Pinpoint the cell where the given text exists, returning its [X, Y] midpoint coordinate. 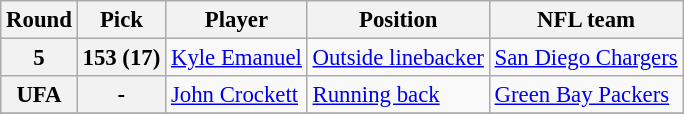
UFA [39, 95]
NFL team [586, 20]
San Diego Chargers [586, 58]
John Crockett [237, 95]
5 [39, 58]
Kyle Emanuel [237, 58]
Green Bay Packers [586, 95]
153 (17) [121, 58]
Pick [121, 20]
- [121, 95]
Running back [398, 95]
Round [39, 20]
Outside linebacker [398, 58]
Position [398, 20]
Player [237, 20]
